Identify which cell holds the provided text, then report its [X, Y] central coordinate. 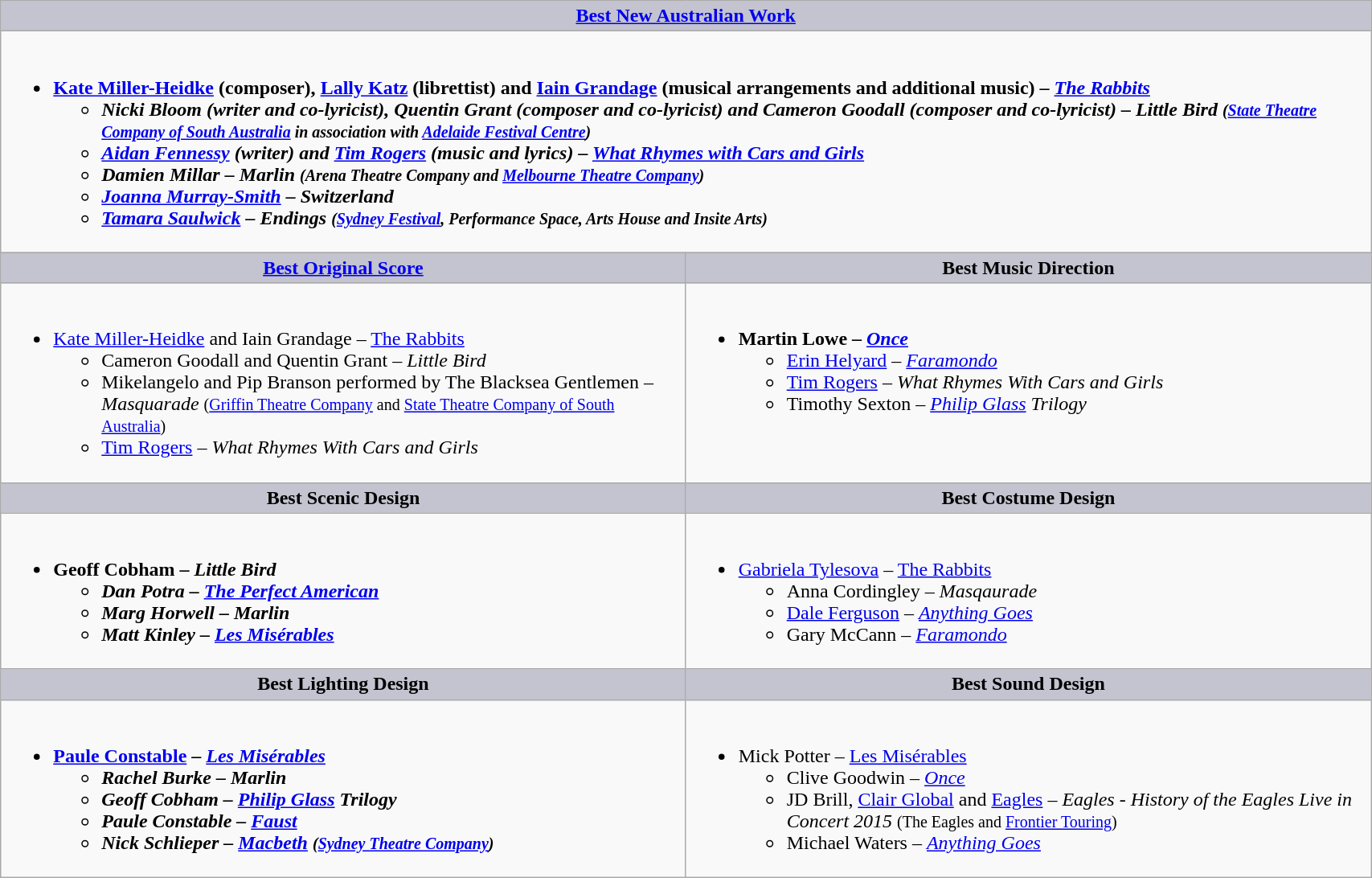
Geoff Cobham – Little BirdDan Potra – The Perfect AmericanMarg Horwell – MarlinMatt Kinley – Les Misérables [343, 591]
Best Original Score [343, 268]
Martin Lowe – OnceErin Helyard – FaramondoTim Rogers – What Rhymes With Cars and GirlsTimothy Sexton – Philip Glass Trilogy [1028, 383]
Gabriela Tylesova – The RabbitsAnna Cordingley – MasqauradeDale Ferguson – Anything GoesGary McCann – Faramondo [1028, 591]
Best Costume Design [1028, 498]
Best New Australian Work [686, 16]
Best Music Direction [1028, 268]
Best Sound Design [1028, 684]
Best Scenic Design [343, 498]
Best Lighting Design [343, 684]
